Provide the (X, Y) coordinate of the cell's center where the given text is located.  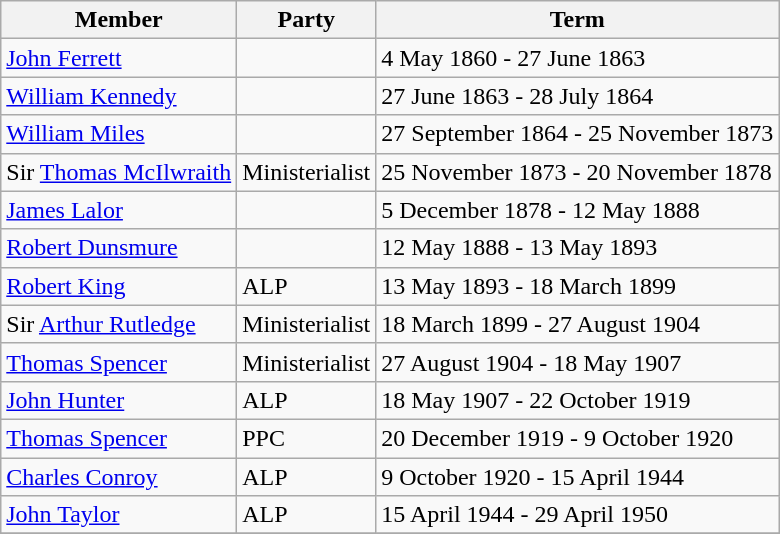
5 December 1878 - 12 May 1888 (578, 210)
18 March 1899 - 27 August 1904 (578, 324)
27 June 1863 - 28 July 1864 (578, 96)
9 October 1920 - 15 April 1944 (578, 477)
Party (306, 20)
Robert King (119, 286)
13 May 1893 - 18 March 1899 (578, 286)
Sir Arthur Rutledge (119, 324)
John Taylor (119, 515)
12 May 1888 - 13 May 1893 (578, 248)
Sir Thomas McIlwraith (119, 172)
William Miles (119, 134)
Robert Dunsmure (119, 248)
4 May 1860 - 27 June 1863 (578, 58)
John Hunter (119, 400)
William Kennedy (119, 96)
John Ferrett (119, 58)
27 August 1904 - 18 May 1907 (578, 362)
25 November 1873 - 20 November 1878 (578, 172)
Charles Conroy (119, 477)
PPC (306, 438)
18 May 1907 - 22 October 1919 (578, 400)
Member (119, 20)
20 December 1919 - 9 October 1920 (578, 438)
Term (578, 20)
15 April 1944 - 29 April 1950 (578, 515)
James Lalor (119, 210)
27 September 1864 - 25 November 1873 (578, 134)
